Detect which cell encompasses the target text, then output its [X, Y] center coordinate. 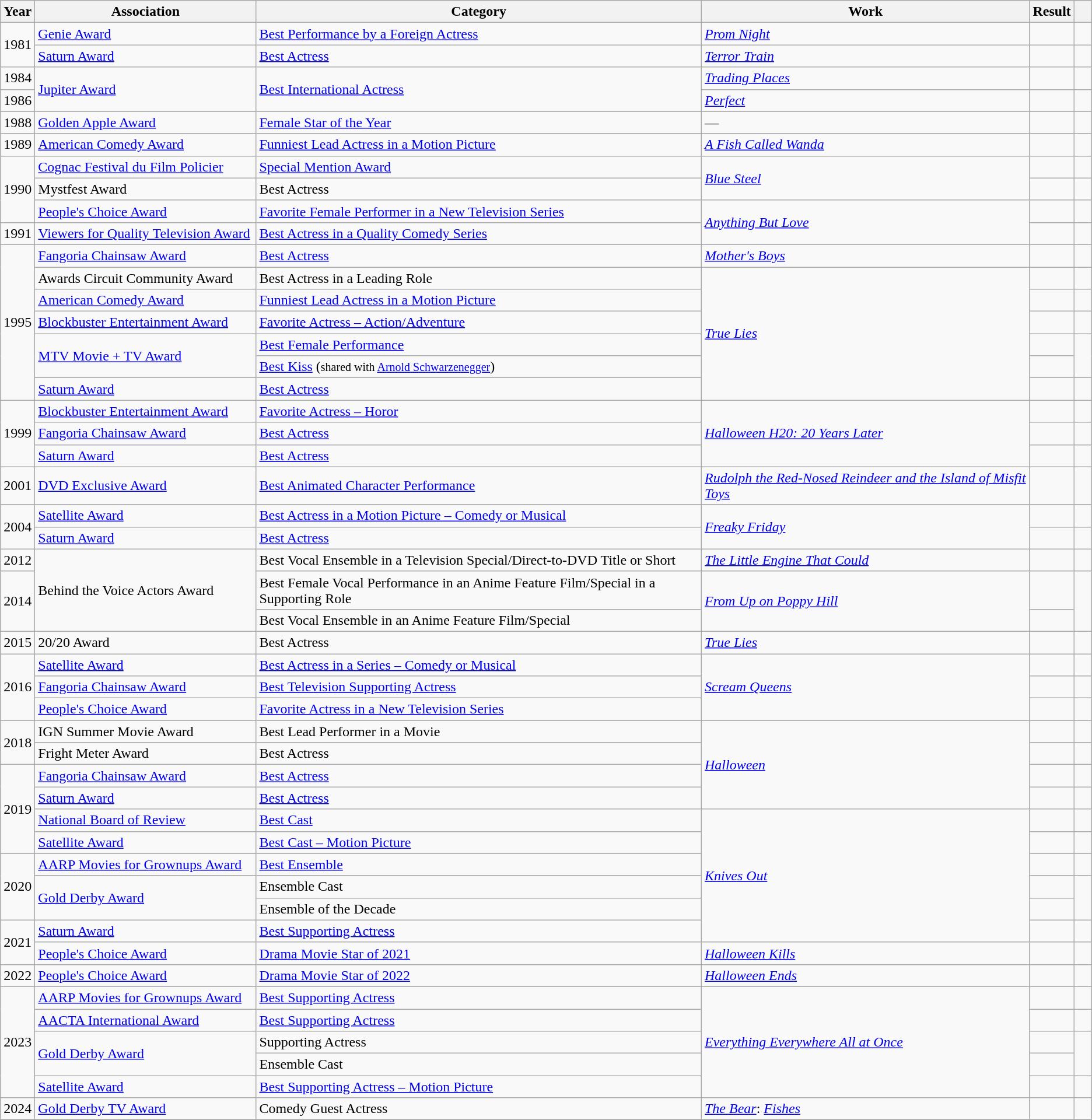
Viewers for Quality Television Award [146, 233]
2001 [17, 485]
Prom Night [865, 34]
2004 [17, 527]
Association [146, 12]
AACTA International Award [146, 1020]
Rudolph the Red-Nosed Reindeer and the Island of Misfit Toys [865, 485]
Halloween Ends [865, 975]
Trading Places [865, 78]
Golden Apple Award [146, 123]
Best Television Supporting Actress [479, 687]
MTV Movie + TV Award [146, 356]
Everything Everywhere All at Once [865, 1042]
Best Actress in a Series – Comedy or Musical [479, 664]
Year [17, 12]
Best Actress in a Quality Comedy Series [479, 233]
Halloween H20: 20 Years Later [865, 433]
A Fish Called Wanda [865, 145]
The Bear: Fishes [865, 1109]
Favorite Actress – Horor [479, 411]
Drama Movie Star of 2022 [479, 975]
2018 [17, 743]
National Board of Review [146, 820]
Special Mention Award [479, 167]
1999 [17, 433]
1981 [17, 45]
Supporting Actress [479, 1042]
Best Actress in a Motion Picture – Comedy or Musical [479, 516]
1984 [17, 78]
Terror Train [865, 56]
1990 [17, 189]
Ensemble of the Decade [479, 909]
Comedy Guest Actress [479, 1109]
1991 [17, 233]
Cognac Festival du Film Policier [146, 167]
Fright Meter Award [146, 754]
2012 [17, 560]
2024 [17, 1109]
Result [1052, 12]
The Little Engine That Could [865, 560]
Jupiter Award [146, 89]
Best International Actress [479, 89]
Best Performance by a Foreign Actress [479, 34]
Behind the Voice Actors Award [146, 590]
Best Cast – Motion Picture [479, 842]
IGN Summer Movie Award [146, 731]
Best Supporting Actress – Motion Picture [479, 1087]
1995 [17, 322]
Best Vocal Ensemble in a Television Special/Direct-to-DVD Title or Short [479, 560]
Best Female Performance [479, 345]
DVD Exclusive Award [146, 485]
Best Vocal Ensemble in an Anime Feature Film/Special [479, 620]
2015 [17, 642]
Freaky Friday [865, 527]
1986 [17, 100]
From Up on Poppy Hill [865, 601]
Halloween [865, 765]
Best Actress in a Leading Role [479, 278]
Perfect [865, 100]
— [865, 123]
Favorite Actress – Action/Adventure [479, 323]
Mother's Boys [865, 256]
1988 [17, 123]
2023 [17, 1042]
2014 [17, 601]
Blue Steel [865, 178]
Halloween Kills [865, 953]
Best Female Vocal Performance in an Anime Feature Film/Special in a Supporting Role [479, 590]
Favorite Female Performer in a New Television Series [479, 211]
Favorite Actress in a New Television Series [479, 709]
Best Kiss (shared with Arnold Schwarzenegger) [479, 367]
Female Star of the Year [479, 123]
Best Ensemble [479, 864]
2020 [17, 887]
2021 [17, 942]
Gold Derby TV Award [146, 1109]
1989 [17, 145]
Work [865, 12]
Drama Movie Star of 2021 [479, 953]
2019 [17, 809]
Mystfest Award [146, 189]
2022 [17, 975]
Awards Circuit Community Award [146, 278]
Genie Award [146, 34]
Best Cast [479, 820]
Category [479, 12]
2016 [17, 687]
Best Lead Performer in a Movie [479, 731]
Scream Queens [865, 687]
Best Animated Character Performance [479, 485]
20/20 Award [146, 642]
Anything But Love [865, 222]
Knives Out [865, 876]
